Scan for the cell matching the given text and deliver its (X, Y) coordinate at center. 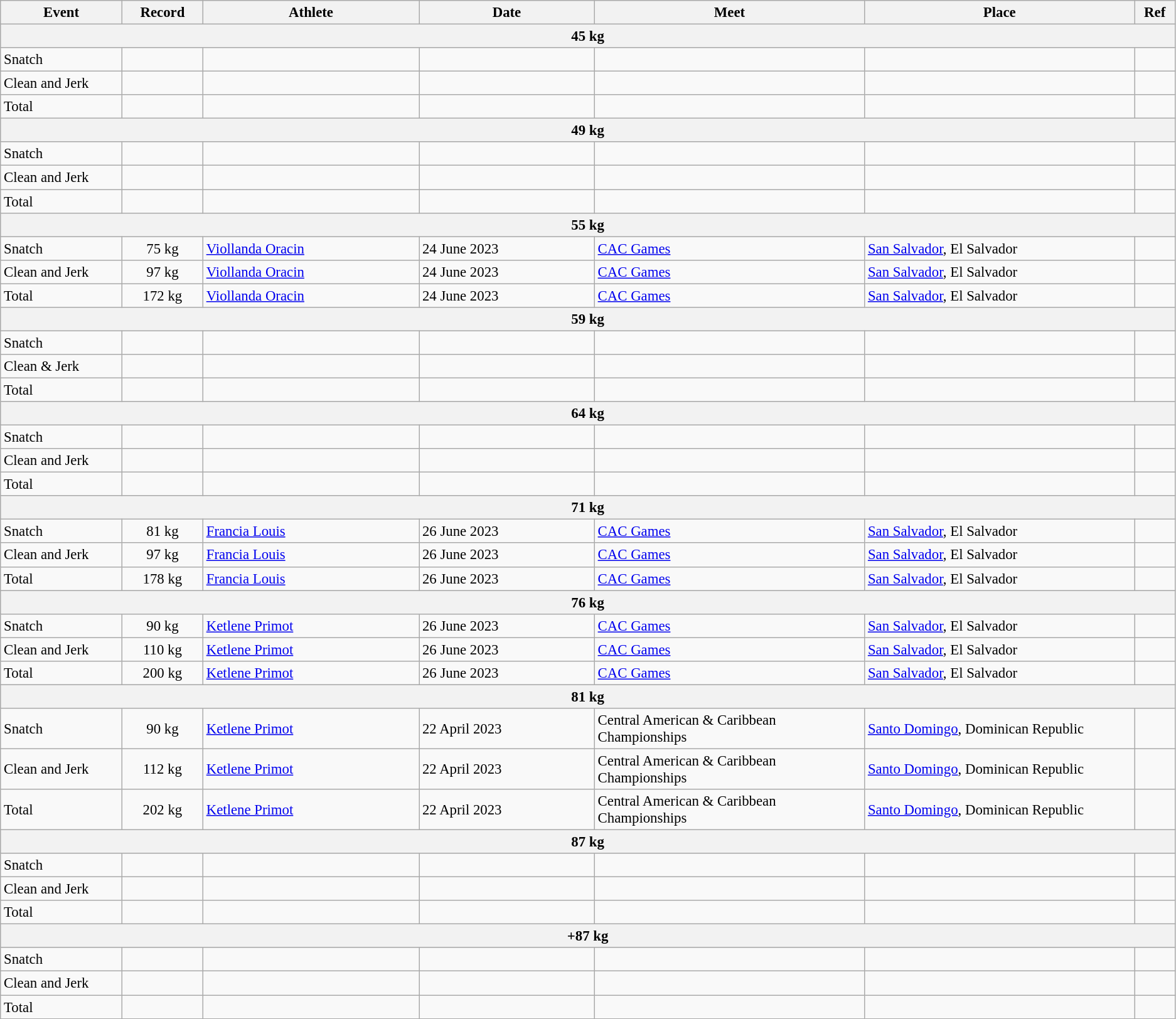
Ref (1155, 13)
Event (61, 13)
Record (162, 13)
59 kg (588, 319)
71 kg (588, 508)
75 kg (162, 248)
172 kg (162, 296)
200 kg (162, 673)
64 kg (588, 413)
Place (1000, 13)
Clean & Jerk (61, 366)
49 kg (588, 131)
+87 kg (588, 936)
55 kg (588, 225)
Meet (729, 13)
178 kg (162, 579)
202 kg (162, 809)
112 kg (162, 769)
110 kg (162, 649)
45 kg (588, 36)
Date (507, 13)
76 kg (588, 602)
Athlete (311, 13)
87 kg (588, 842)
